Provide the [X, Y] coordinate of the cell's center where the given text is located.  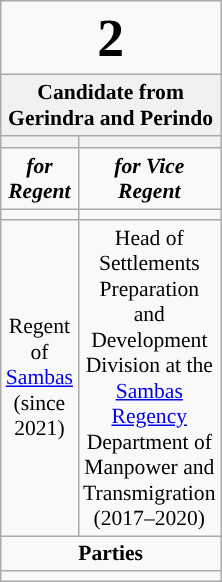
2 [111, 38]
Head of Settlements Preparation and Development Division at the Sambas Regency Department of Manpower and Transmigration (2017–2020) [149, 378]
Regent of Sambas (since 2021) [40, 378]
for Vice Regent [149, 180]
for Regent [40, 180]
Candidate from Gerindra and Perindo [111, 104]
Parties [111, 554]
